Scan for the cell matching the given text and deliver its (x, y) coordinate at center. 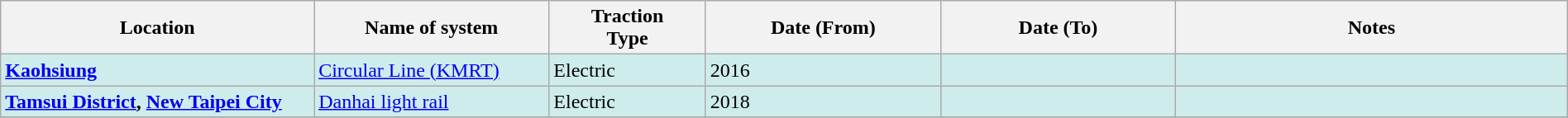
Name of system (432, 28)
Date (To) (1058, 28)
Location (157, 28)
Date (From) (823, 28)
2018 (823, 101)
2016 (823, 70)
Circular Line (KMRT) (432, 70)
Notes (1372, 28)
TractionType (627, 28)
Tamsui District, New Taipei City (157, 101)
Danhai light rail (432, 101)
Kaohsiung (157, 70)
